Scan for the cell matching the given text and deliver its (X, Y) coordinate at center. 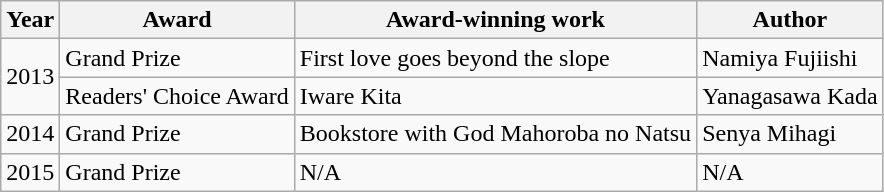
Senya Mihagi (790, 134)
Award (177, 20)
Author (790, 20)
Award-winning work (495, 20)
2015 (30, 172)
Iware Kita (495, 96)
Namiya Fujiishi (790, 58)
2014 (30, 134)
Bookstore with God Mahoroba no Natsu (495, 134)
Year (30, 20)
First love goes beyond the slope (495, 58)
2013 (30, 77)
Readers' Choice Award (177, 96)
Yanagasawa Kada (790, 96)
